Search for the cell housing the specified text and yield its [x, y] center coordinate. 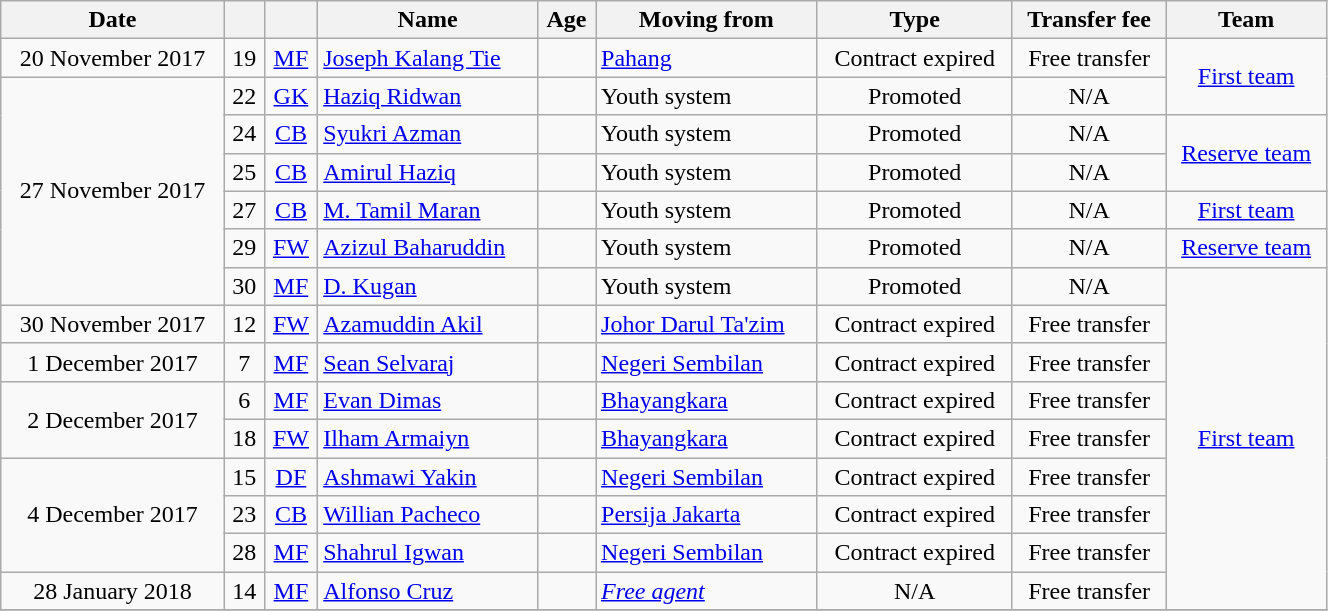
D. Kugan [428, 286]
2 December 2017 [113, 419]
Amirul Haziq [428, 172]
Moving from [706, 20]
1 December 2017 [113, 362]
Ilham Armaiyn [428, 438]
Sean Selvaraj [428, 362]
6 [244, 400]
15 [244, 477]
M. Tamil Maran [428, 210]
Age [566, 20]
Ashmawi Yakin [428, 477]
24 [244, 134]
12 [244, 324]
Team [1246, 20]
20 November 2017 [113, 58]
Persija Jakarta [706, 515]
25 [244, 172]
18 [244, 438]
Shahrul Igwan [428, 553]
27 [244, 210]
27 November 2017 [113, 191]
Transfer fee [1088, 20]
Willian Pacheco [428, 515]
Haziq Ridwan [428, 96]
7 [244, 362]
23 [244, 515]
Name [428, 20]
19 [244, 58]
Type [914, 20]
29 [244, 248]
Pahang [706, 58]
Johor Darul Ta'zim [706, 324]
28 [244, 553]
Date [113, 20]
28 January 2018 [113, 591]
Joseph Kalang Tie [428, 58]
Azamuddin Akil [428, 324]
14 [244, 591]
30 [244, 286]
Free agent [706, 591]
30 November 2017 [113, 324]
Azizul Baharuddin [428, 248]
DF [291, 477]
Syukri Azman [428, 134]
Evan Dimas [428, 400]
GK [291, 96]
22 [244, 96]
4 December 2017 [113, 515]
Alfonso Cruz [428, 591]
